Return [X, Y] of the center of cell containing provided text 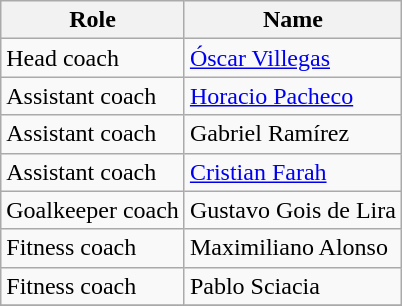
Gustavo Gois de Lira [292, 210]
Goalkeeper coach [93, 210]
Gabriel Ramírez [292, 134]
Name [292, 20]
Role [93, 20]
Head coach [93, 58]
Óscar Villegas [292, 58]
Maximiliano Alonso [292, 248]
Horacio Pacheco [292, 96]
Pablo Sciacia [292, 286]
Cristian Farah [292, 172]
